Detect which cell encompasses the target text, then output its [X, Y] center coordinate. 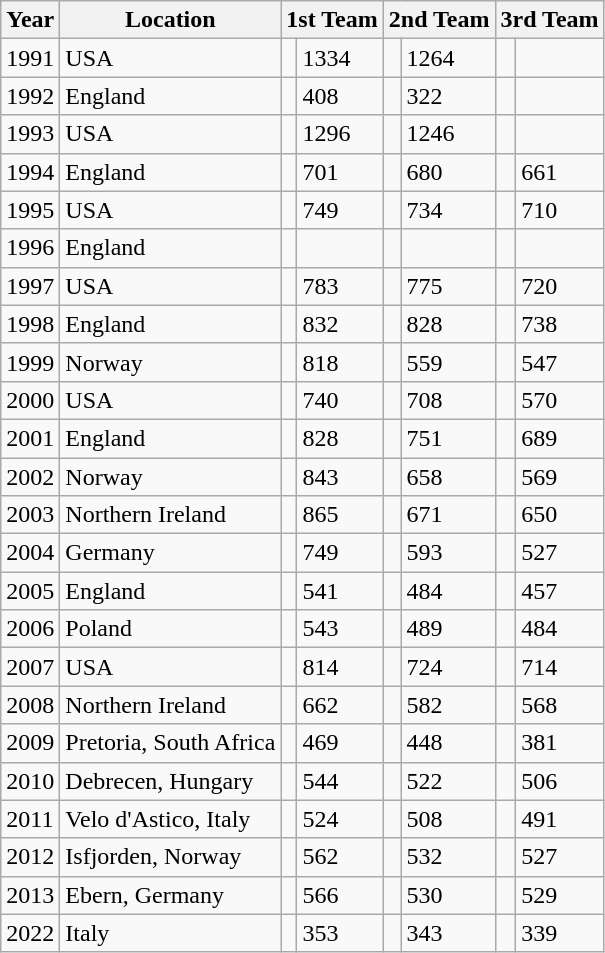
818 [340, 362]
570 [560, 400]
469 [340, 743]
353 [340, 933]
1995 [30, 210]
2001 [30, 438]
2005 [30, 591]
Debrecen, Hungary [170, 781]
1296 [340, 134]
408 [340, 96]
Velo d'Astico, Italy [170, 819]
339 [560, 933]
2003 [30, 515]
724 [448, 667]
2010 [30, 781]
2008 [30, 705]
1997 [30, 286]
1992 [30, 96]
661 [560, 172]
547 [560, 362]
544 [340, 781]
Poland [170, 629]
506 [560, 781]
843 [340, 477]
Italy [170, 933]
491 [560, 819]
1991 [30, 58]
783 [340, 286]
658 [448, 477]
740 [340, 400]
2011 [30, 819]
714 [560, 667]
Isfjorden, Norway [170, 857]
734 [448, 210]
2007 [30, 667]
Ebern, Germany [170, 895]
671 [448, 515]
566 [340, 895]
689 [560, 438]
1264 [448, 58]
650 [560, 515]
343 [448, 933]
751 [448, 438]
524 [340, 819]
569 [560, 477]
Location [170, 20]
1994 [30, 172]
1999 [30, 362]
1334 [340, 58]
701 [340, 172]
738 [560, 324]
1998 [30, 324]
832 [340, 324]
522 [448, 781]
2000 [30, 400]
662 [340, 705]
322 [448, 96]
530 [448, 895]
568 [560, 705]
Pretoria, South Africa [170, 743]
541 [340, 591]
865 [340, 515]
710 [560, 210]
543 [340, 629]
1993 [30, 134]
775 [448, 286]
1996 [30, 248]
559 [448, 362]
2004 [30, 553]
680 [448, 172]
448 [448, 743]
3rd Team [550, 20]
532 [448, 857]
720 [560, 286]
Germany [170, 553]
562 [340, 857]
593 [448, 553]
529 [560, 895]
2022 [30, 933]
Year [30, 20]
457 [560, 591]
2006 [30, 629]
2009 [30, 743]
508 [448, 819]
582 [448, 705]
708 [448, 400]
489 [448, 629]
2002 [30, 477]
1st Team [332, 20]
2013 [30, 895]
1246 [448, 134]
814 [340, 667]
381 [560, 743]
2nd Team [439, 20]
2012 [30, 857]
